Find where the given text appears and provide that cell's center as [X, Y] coordinate. 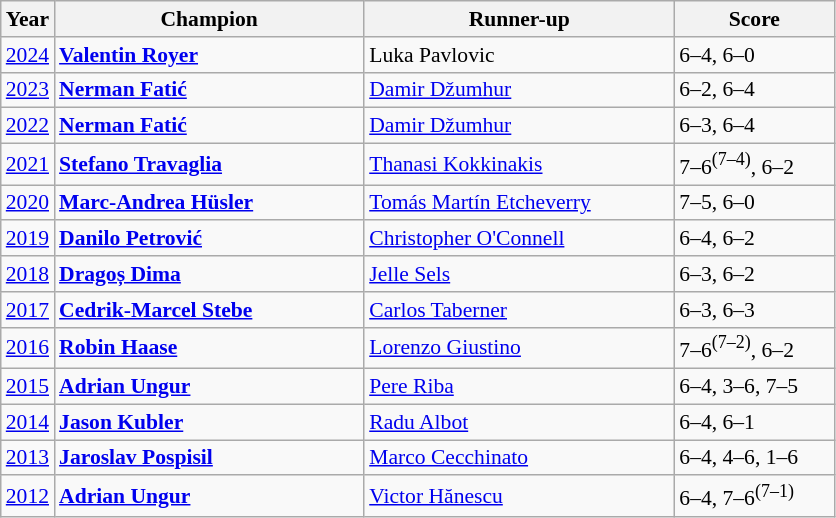
Valentin Royer [209, 55]
6–3, 6–4 [754, 126]
Jason Kubler [209, 422]
6–4, 3–6, 7–5 [754, 387]
2015 [28, 387]
7–5, 6–0 [754, 203]
7–6(7–2), 6–2 [754, 348]
2023 [28, 90]
Champion [209, 19]
Robin Haase [209, 348]
Victor Hănescu [519, 496]
2012 [28, 496]
Score [754, 19]
Marco Cecchinato [519, 458]
6–2, 6–4 [754, 90]
2019 [28, 239]
Carlos Taberner [519, 310]
Marc-Andrea Hüsler [209, 203]
2018 [28, 274]
2014 [28, 422]
2022 [28, 126]
7–6(7–4), 6–2 [754, 164]
6–3, 6–3 [754, 310]
Jelle Sels [519, 274]
Lorenzo Giustino [519, 348]
Year [28, 19]
6–4, 7–6(7–1) [754, 496]
Cedrik-Marcel Stebe [209, 310]
Danilo Petrović [209, 239]
Runner-up [519, 19]
Radu Albot [519, 422]
Stefano Travaglia [209, 164]
6–4, 6–1 [754, 422]
Jaroslav Pospisil [209, 458]
2024 [28, 55]
Luka Pavlovic [519, 55]
2021 [28, 164]
Pere Riba [519, 387]
2017 [28, 310]
2016 [28, 348]
Dragoș Dima [209, 274]
Tomás Martín Etcheverry [519, 203]
Thanasi Kokkinakis [519, 164]
2020 [28, 203]
6–4, 6–0 [754, 55]
6–3, 6–2 [754, 274]
Christopher O'Connell [519, 239]
6–4, 4–6, 1–6 [754, 458]
2013 [28, 458]
6–4, 6–2 [754, 239]
